Return [X, Y] of the center of cell containing provided text 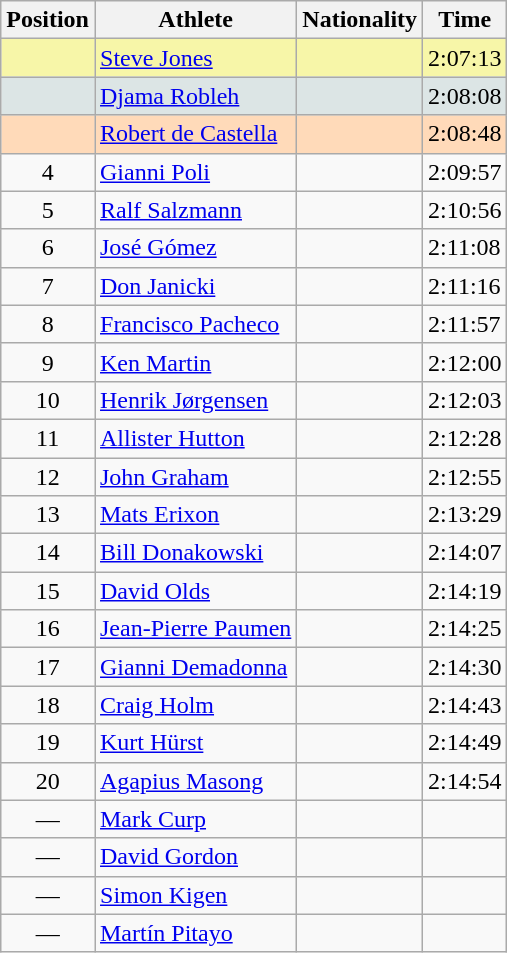
Henrik Jørgensen [195, 400]
12 [48, 477]
Time [465, 20]
8 [48, 324]
Mark Curp [195, 819]
Ken Martin [195, 362]
2:14:25 [465, 629]
José Gómez [195, 248]
John Graham [195, 477]
Jean-Pierre Paumen [195, 629]
Agapius Masong [195, 781]
2:12:55 [465, 477]
Bill Donakowski [195, 553]
Craig Holm [195, 705]
Gianni Demadonna [195, 667]
13 [48, 515]
David Olds [195, 591]
2:07:13 [465, 58]
Mats Erixon [195, 515]
Nationality [360, 20]
Simon Kigen [195, 895]
2:12:00 [465, 362]
2:12:03 [465, 400]
14 [48, 553]
7 [48, 286]
2:14:30 [465, 667]
20 [48, 781]
2:14:54 [465, 781]
2:09:57 [465, 172]
17 [48, 667]
2:11:16 [465, 286]
5 [48, 210]
9 [48, 362]
2:14:49 [465, 743]
Steve Jones [195, 58]
4 [48, 172]
18 [48, 705]
Martín Pitayo [195, 933]
2:10:56 [465, 210]
Athlete [195, 20]
Djama Robleh [195, 96]
2:08:08 [465, 96]
2:12:28 [465, 438]
11 [48, 438]
Position [48, 20]
16 [48, 629]
Allister Hutton [195, 438]
David Gordon [195, 857]
2:11:57 [465, 324]
2:11:08 [465, 248]
Robert de Castella [195, 134]
15 [48, 591]
Don Janicki [195, 286]
2:14:43 [465, 705]
19 [48, 743]
2:08:48 [465, 134]
2:14:19 [465, 591]
2:14:07 [465, 553]
Francisco Pacheco [195, 324]
2:13:29 [465, 515]
Gianni Poli [195, 172]
6 [48, 248]
Ralf Salzmann [195, 210]
Kurt Hürst [195, 743]
10 [48, 400]
